Determine the [x, y] coordinate at the center of the cell enclosing the given text.  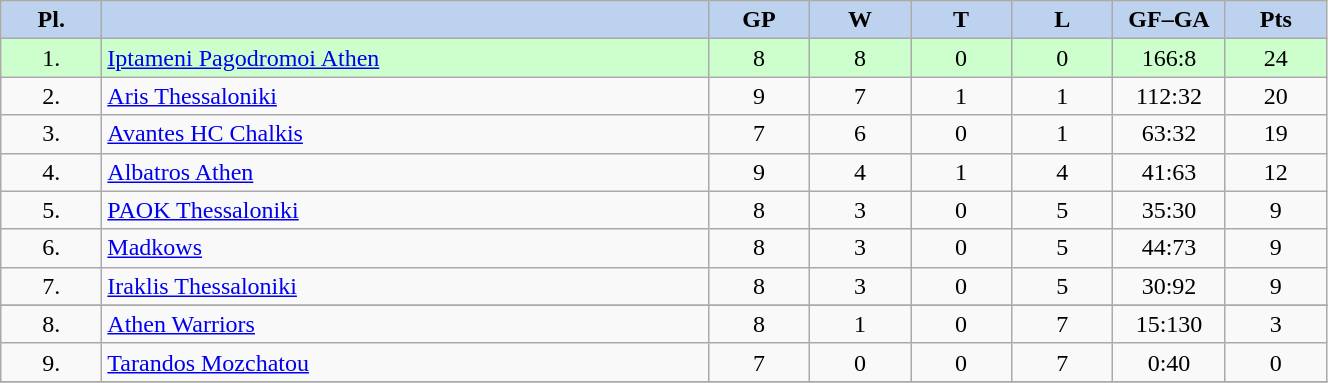
3. [52, 134]
44:73 [1170, 248]
112:32 [1170, 96]
PAOK Thessaloniki [406, 210]
Avantes HC Chalkis [406, 134]
20 [1276, 96]
L [1062, 20]
6 [860, 134]
15:130 [1170, 324]
Madkows [406, 248]
Pl. [52, 20]
1. [52, 58]
Aris Thessaloniki [406, 96]
4. [52, 172]
12 [1276, 172]
T [962, 20]
63:32 [1170, 134]
41:63 [1170, 172]
7. [52, 286]
GF–GA [1170, 20]
8. [52, 324]
Iraklis Thessaloniki [406, 286]
W [860, 20]
35:30 [1170, 210]
19 [1276, 134]
0:40 [1170, 362]
30:92 [1170, 286]
Pts [1276, 20]
Albatros Athen [406, 172]
24 [1276, 58]
5. [52, 210]
6. [52, 248]
Tarandos Mozchatou [406, 362]
2. [52, 96]
Iptameni Pagodromoi Athen [406, 58]
GP [758, 20]
Athen Warriors [406, 324]
9. [52, 362]
166:8 [1170, 58]
